Search for the cell housing the specified text and yield its (x, y) center coordinate. 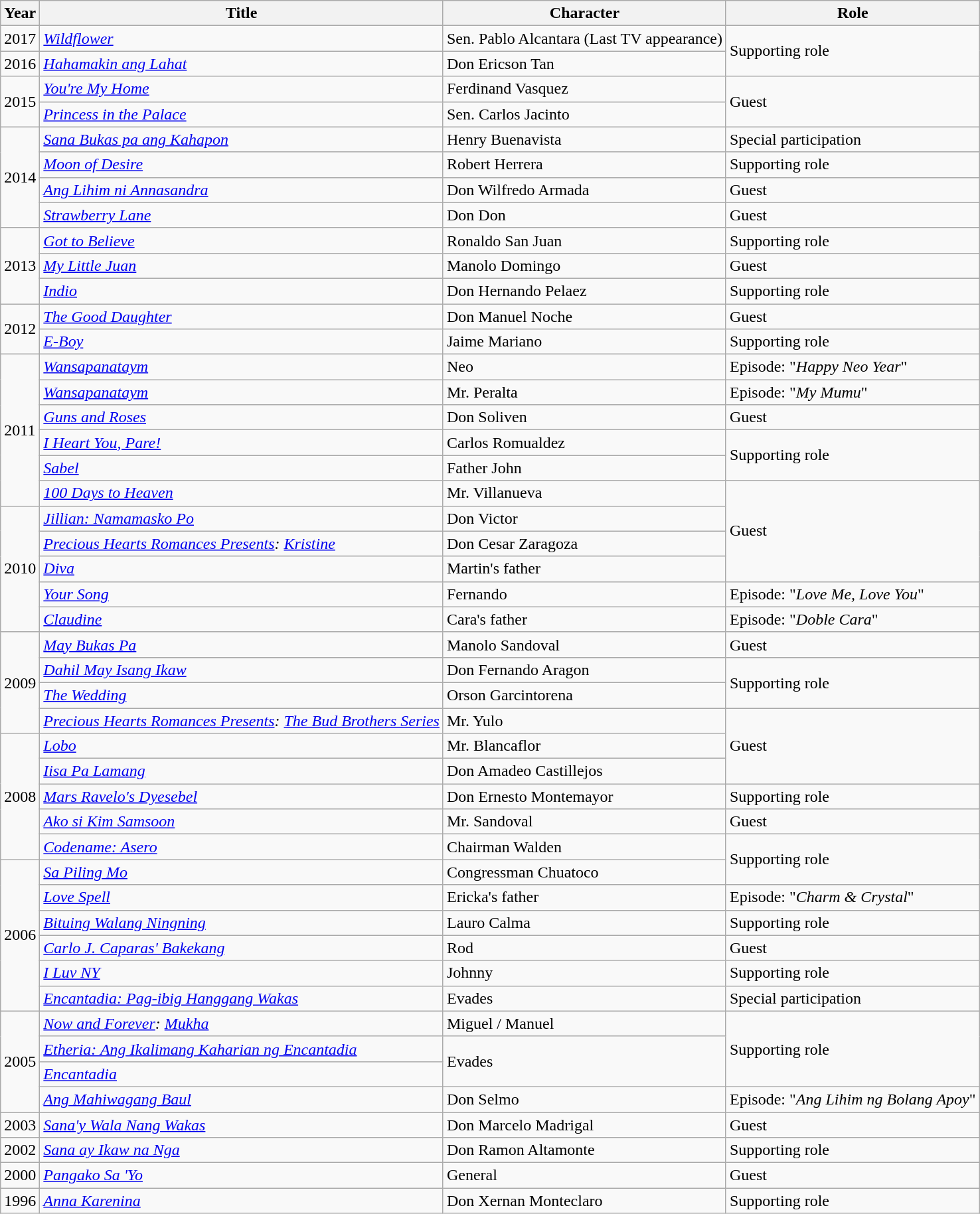
Codename: Asero (242, 847)
2009 (20, 682)
2013 (20, 266)
Sana'y Wala Nang Wakas (242, 1125)
Your Song (242, 594)
Lobo (242, 746)
Mr. Blancaflor (584, 746)
Don Wilfredo Armada (584, 190)
Ang Mahiwagang Baul (242, 1099)
Ericka's father (584, 897)
Sen. Carlos Jacinto (584, 114)
Jaime Mariano (584, 342)
Carlo J. Caparas' Bakekang (242, 948)
Sana Bukas pa ang Kahapon (242, 139)
Year (20, 13)
Strawberry Lane (242, 215)
Don Amadeo Castillejos (584, 771)
2005 (20, 1061)
Don Selmo (584, 1099)
You're My Home (242, 89)
Guns and Roses (242, 417)
Iisa Pa Lamang (242, 771)
Sabel (242, 468)
Sana ay Ikaw na Nga (242, 1150)
Don Don (584, 215)
Sa Piling Mo (242, 872)
May Bukas Pa (242, 645)
2012 (20, 329)
Mars Ravelo's Dyesebel (242, 797)
Sen. Pablo Alcantara (Last TV appearance) (584, 38)
Bituing Walang Ningning (242, 923)
Wildflower (242, 38)
Episode: "Ang Lihim ng Bolang Apoy" (853, 1099)
2016 (20, 64)
Mr. Villanueva (584, 493)
Title (242, 13)
Precious Hearts Romances Presents: The Bud Brothers Series (242, 720)
Encantadia (242, 1074)
Moon of Desire (242, 165)
Chairman Walden (584, 847)
General (584, 1176)
Johnny (584, 973)
The Wedding (242, 695)
Love Spell (242, 897)
Hahamakin ang Lahat (242, 64)
Episode: "My Mumu" (853, 392)
2006 (20, 935)
The Good Daughter (242, 317)
2015 (20, 102)
Character (584, 13)
2003 (20, 1125)
2010 (20, 569)
Mr. Peralta (584, 392)
2017 (20, 38)
My Little Juan (242, 266)
2000 (20, 1176)
Claudine (242, 619)
Got to Believe (242, 240)
I Heart You, Pare! (242, 443)
Precious Hearts Romances Presents: Kristine (242, 544)
Don Ernesto Montemayor (584, 797)
Cara's father (584, 619)
Martin's father (584, 569)
2008 (20, 797)
Episode: "Happy Neo Year" (853, 367)
Henry Buenavista (584, 139)
Ferdinand Vasquez (584, 89)
Don Manuel Noche (584, 317)
Lauro Calma (584, 923)
Ronaldo San Juan (584, 240)
Congressman Chuatoco (584, 872)
I Luv NY (242, 973)
Don Soliven (584, 417)
Jillian: Namamasko Po (242, 518)
Manolo Sandoval (584, 645)
Episode: "Charm & Crystal" (853, 897)
Pangako Sa 'Yo (242, 1176)
Carlos Romualdez (584, 443)
Mr. Yulo (584, 720)
100 Days to Heaven (242, 493)
Encantadia: Pag-ibig Hanggang Wakas (242, 998)
Don Xernan Monteclaro (584, 1201)
Now and Forever: Mukha (242, 1024)
Don Cesar Zaragoza (584, 544)
Robert Herrera (584, 165)
Don Marcelo Madrigal (584, 1125)
Miguel / Manuel (584, 1024)
Orson Garcintorena (584, 695)
Mr. Sandoval (584, 822)
Don Fernando Aragon (584, 670)
2011 (20, 430)
Ang Lihim ni Annasandra (242, 190)
Etheria: Ang Ikalimang Kaharian ng Encantadia (242, 1049)
Don Ericson Tan (584, 64)
Rod (584, 948)
1996 (20, 1201)
Diva (242, 569)
Episode: "Doble Cara" (853, 619)
Don Victor (584, 518)
Ako si Kim Samsoon (242, 822)
Role (853, 13)
2002 (20, 1150)
Neo (584, 367)
Manolo Domingo (584, 266)
E-Boy (242, 342)
Fernando (584, 594)
Episode: "Love Me, Love You" (853, 594)
Princess in the Palace (242, 114)
Father John (584, 468)
Don Ramon Altamonte (584, 1150)
Anna Karenina (242, 1201)
Dahil May Isang Ikaw (242, 670)
Don Hernando Pelaez (584, 291)
Indio (242, 291)
2014 (20, 177)
